From the cell containing the given text, extract its center point as [X, Y] coordinate. 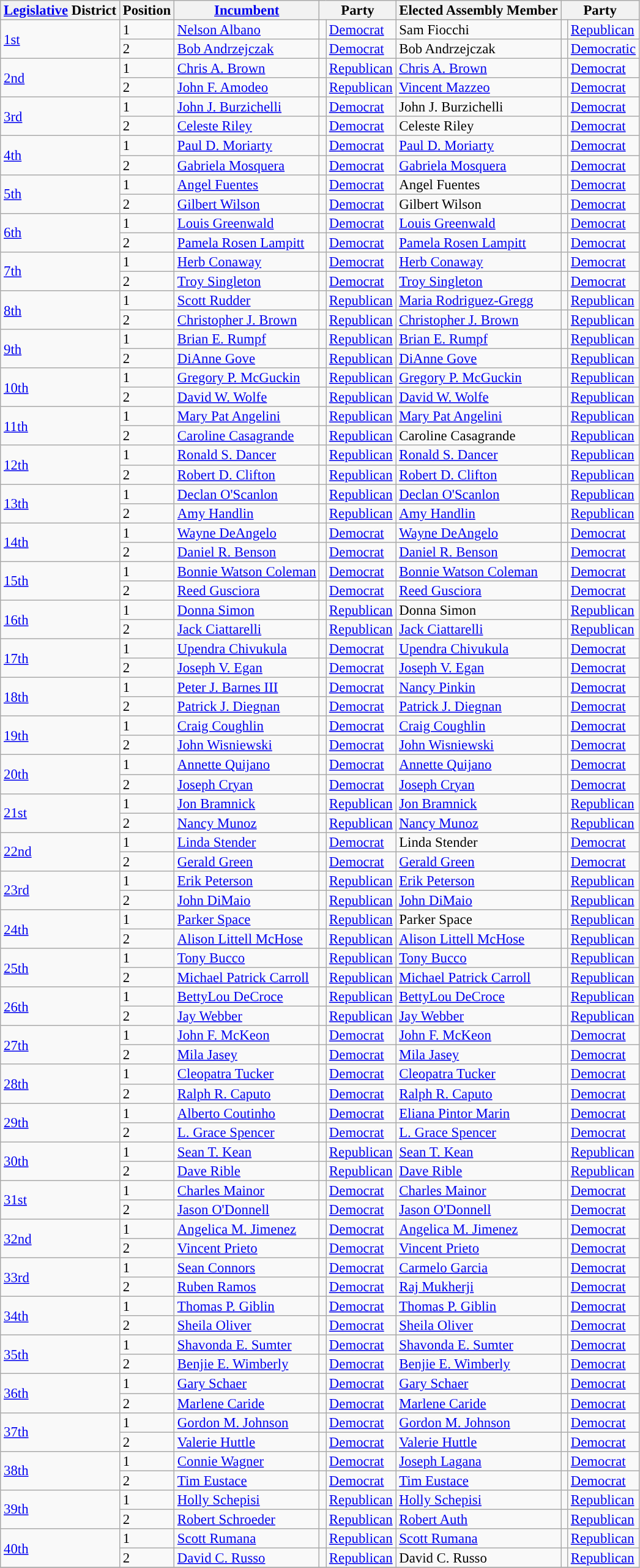
19th [60, 736]
Joseph Lagana [478, 1461]
5th [60, 193]
21st [60, 813]
Eliana Pintor Marin [478, 1113]
23rd [60, 890]
Robert Schroeder [247, 1519]
1st [60, 39]
36th [60, 1394]
35th [60, 1354]
40th [60, 1548]
10th [60, 387]
Alberto Coutinho [247, 1113]
Position [147, 10]
Incumbent [247, 10]
Connie Wagner [247, 1461]
20th [60, 774]
Sam Fiocchi [478, 30]
Maria Rodriguez-Gregg [478, 301]
31st [60, 1200]
17th [60, 659]
Robert Auth [478, 1519]
John F. Amodeo [247, 88]
8th [60, 310]
13th [60, 503]
24th [60, 929]
Elected Assembly Member [478, 10]
14th [60, 542]
12th [60, 465]
Nelson Albano [247, 30]
Ruben Ramos [247, 1287]
Nancy Pinkin [478, 688]
Legislative District [60, 10]
3rd [60, 116]
15th [60, 580]
4th [60, 156]
6th [60, 233]
26th [60, 1007]
Vincent Mazzeo [478, 88]
Democratic [603, 49]
Raj Mukherji [478, 1287]
33rd [60, 1277]
Peter J. Barnes III [247, 688]
27th [60, 1045]
22nd [60, 851]
39th [60, 1510]
28th [60, 1084]
38th [60, 1471]
16th [60, 620]
34th [60, 1316]
Carmelo Garcia [478, 1268]
7th [60, 272]
29th [60, 1123]
18th [60, 697]
25th [60, 967]
37th [60, 1431]
11th [60, 426]
30th [60, 1161]
Scott Rudder [247, 301]
32nd [60, 1238]
9th [60, 349]
Sean Connors [247, 1268]
2nd [60, 78]
